Pinpoint the cell where the given text exists, returning its [x, y] midpoint coordinate. 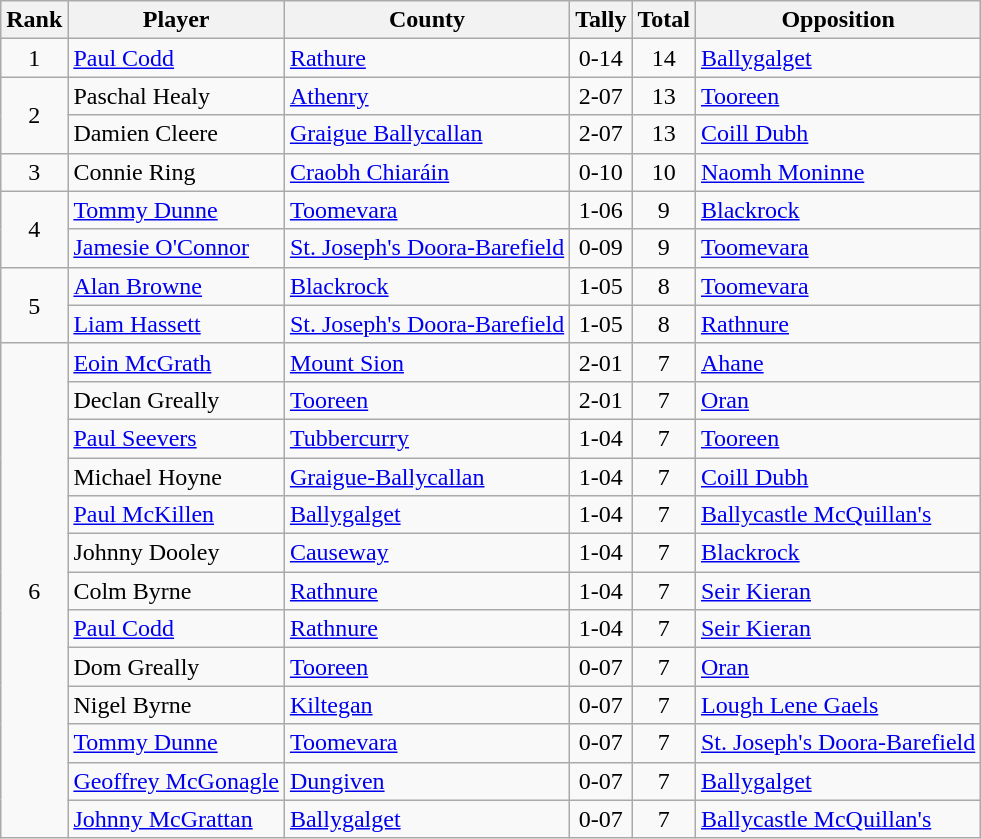
Nigel Byrne [176, 705]
Johnny McGrattan [176, 819]
4 [34, 229]
10 [664, 172]
Mount Sion [426, 362]
Colm Byrne [176, 591]
Alan Browne [176, 286]
0-09 [601, 248]
3 [34, 172]
Rathure [426, 58]
6 [34, 590]
Naomh Moninne [838, 172]
1-06 [601, 210]
Dungiven [426, 781]
Opposition [838, 20]
Kiltegan [426, 705]
Johnny Dooley [176, 553]
1 [34, 58]
Total [664, 20]
Rank [34, 20]
Graigue-Ballycallan [426, 477]
Damien Cleere [176, 134]
Tally [601, 20]
Connie Ring [176, 172]
Jamesie O'Connor [176, 248]
0-10 [601, 172]
Michael Hoyne [176, 477]
Ahane [838, 362]
Lough Lene Gaels [838, 705]
Eoin McGrath [176, 362]
Graigue Ballycallan [426, 134]
Craobh Chiaráin [426, 172]
Tubbercurry [426, 438]
Athenry [426, 96]
Causeway [426, 553]
Paul Seevers [176, 438]
Liam Hassett [176, 324]
County [426, 20]
Dom Greally [176, 667]
Declan Greally [176, 400]
0-14 [601, 58]
Paschal Healy [176, 96]
Paul McKillen [176, 515]
5 [34, 305]
Player [176, 20]
Geoffrey McGonagle [176, 781]
14 [664, 58]
2 [34, 115]
